From the cell containing the given text, extract its center point as (x, y) coordinate. 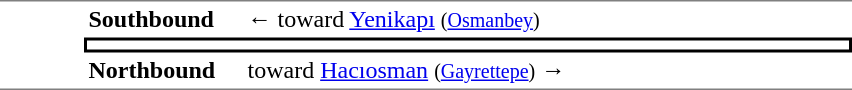
← toward Yenikapı (Osmanbey) (548, 19)
Southbound (164, 19)
Northbound (164, 71)
toward Hacıosman (Gayrettepe) → (548, 71)
